Extract the (x, y) coordinate from the center of the cell holding the provided text.  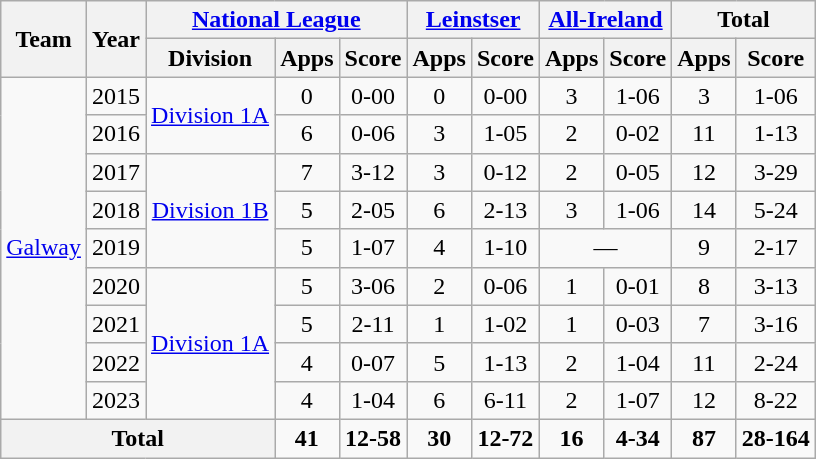
3-29 (776, 172)
4-34 (638, 438)
2022 (116, 362)
5-24 (776, 210)
87 (704, 438)
Team (44, 39)
2-24 (776, 362)
0-03 (638, 324)
2020 (116, 286)
Division (210, 58)
2-11 (373, 324)
0-05 (638, 172)
9 (704, 248)
0-02 (638, 134)
2023 (116, 400)
3-16 (776, 324)
3-13 (776, 286)
— (605, 248)
12-58 (373, 438)
2-17 (776, 248)
2016 (116, 134)
2018 (116, 210)
All-Ireland (605, 20)
2017 (116, 172)
1-10 (505, 248)
12-72 (505, 438)
2-05 (373, 210)
30 (439, 438)
2021 (116, 324)
16 (571, 438)
Leinstser (473, 20)
3-12 (373, 172)
0-07 (373, 362)
National League (276, 20)
3-06 (373, 286)
2019 (116, 248)
0-12 (505, 172)
0-01 (638, 286)
14 (704, 210)
Division 1B (210, 210)
28-164 (776, 438)
2-13 (505, 210)
8 (704, 286)
41 (307, 438)
Year (116, 39)
Galway (44, 248)
1-05 (505, 134)
8-22 (776, 400)
2015 (116, 96)
1-02 (505, 324)
6-11 (505, 400)
